Return [X, Y] of the center of cell containing provided text 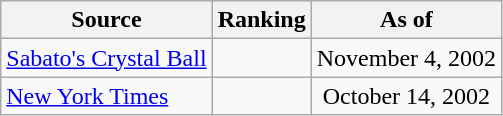
October 14, 2002 [406, 96]
Source [106, 20]
As of [406, 20]
Ranking [262, 20]
New York Times [106, 96]
Sabato's Crystal Ball [106, 58]
November 4, 2002 [406, 58]
